Determine the [X, Y] coordinate at the center of the cell enclosing the given text.  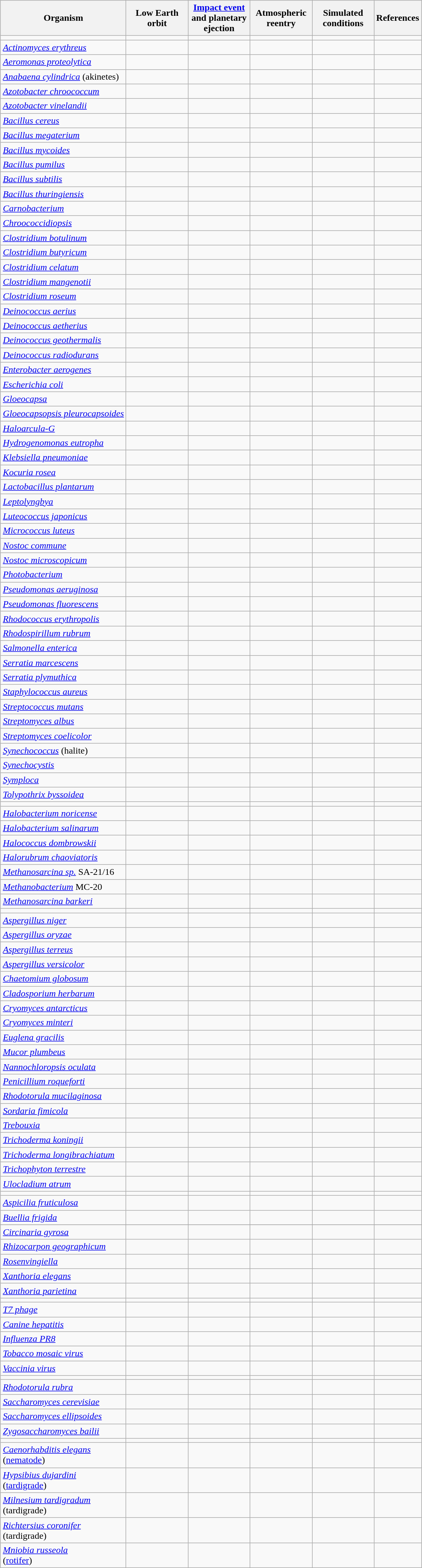
Streptomyces albus [63, 721]
Kocuria rosea [63, 472]
Symploca [63, 780]
Circinaria gyrosa [63, 1232]
Bacillus cereus [63, 120]
Synechocystis [63, 765]
Photobacterium [63, 575]
Deinococcus aerius [63, 311]
Mniobia russeola(rotifer) [63, 1555]
Pseudomonas fluorescens [63, 604]
Rhodococcus erythropolis [63, 619]
Aspergillus versicolor [63, 964]
Halorubrum chaoviatoris [63, 857]
Enterobacter aerogenes [63, 369]
Mucor plumbeus [63, 1052]
Cryomyces minteri [63, 1023]
Rhizocarpon geographicum [63, 1247]
Streptomyces coelicolor [63, 736]
Klebsiella pneumoniae [63, 458]
Milnesium tardigradum(tardigrade) [63, 1505]
Gloeocapsopsis pleurocapsoides [63, 413]
Serratia marcescens [63, 662]
Saccharomyces ellipsoides [63, 1416]
Trebouxia [63, 1125]
Rhodospirillum rubrum [63, 633]
Rhodotorula mucilaginosa [63, 1096]
Rosenvingiella [63, 1261]
Methanobacterium MC-20 [63, 886]
Xanthoria parietina [63, 1291]
Hydrogenomonas eutropha [63, 443]
Micrococcus luteus [63, 531]
Nostoc commune [63, 545]
Impact event and planetary ejection [219, 18]
Luteococcus japonicus [63, 516]
Saccharomyces cerevisiae [63, 1402]
Deinococcus aetherius [63, 326]
Clostridium roseum [63, 296]
Bacillus mycoides [63, 150]
Canine hepatitis [63, 1324]
Tolypothrix byssoidea [63, 794]
Azotobacter vinelandii [63, 106]
Bacillus megaterium [63, 135]
Aeromonas proteolytica [63, 62]
Lactobacillus plantarum [63, 487]
Simulated conditions [343, 18]
Richtersius coronifer(tardigrade) [63, 1530]
Actinomyces erythreus [63, 47]
Trichoderma longibrachiatum [63, 1155]
Buellia frigida [63, 1217]
Nannochloropsis oculata [63, 1067]
Deinococcus radiodurans [63, 355]
Deinococcus geothermalis [63, 340]
Anabaena cylindrica (akinetes) [63, 77]
Chroococcidiopsis [63, 223]
Synechococcus (halite) [63, 751]
Cladosporium herbarum [63, 993]
Vaccinia virus [63, 1368]
Halococcus dombrowskii [63, 843]
Pseudomonas aeruginosa [63, 589]
Tobacco mosaic virus [63, 1354]
Zygosaccharomyces bailii [63, 1431]
Ulocladium atrum [63, 1184]
Staphylococcus aureus [63, 692]
Methanosarcina barkeri [63, 901]
Trichophyton terrestre [63, 1169]
Clostridium butyricum [63, 252]
Xanthoria elegans [63, 1276]
Cryomyces antarcticus [63, 1008]
Haloarcula-G [63, 428]
Escherichia coli [63, 384]
Aspicilia fruticulosa [63, 1203]
Penicillium roqueforti [63, 1081]
Nostoc microscopicum [63, 560]
Hypsibius dujardini (tardigrade) [63, 1480]
Halobacterium noricense [63, 813]
References [398, 18]
Rhodotorula rubra [63, 1387]
Carnobacterium [63, 209]
Chaetomium globosum [63, 979]
Trichoderma koningii [63, 1140]
Gloeocapsa [63, 399]
Aspergillus niger [63, 920]
Low Earth orbit [157, 18]
Clostridium mangenotii [63, 282]
Bacillus subtilis [63, 179]
Atmospheric reentry [281, 18]
Organism [63, 18]
Aspergillus terreus [63, 949]
Streptococcus mutans [63, 707]
Serratia plymuthica [63, 677]
Clostridium celatum [63, 267]
Salmonella enterica [63, 648]
Halobacterium salinarum [63, 828]
Influenza PR8 [63, 1339]
Bacillus pumilus [63, 164]
Leptolyngbya [63, 501]
T7 phage [63, 1309]
Sordaria fimicola [63, 1110]
Euglena gracilis [63, 1037]
Clostridium botulinum [63, 238]
Aspergillus oryzae [63, 935]
Methanosarcina sp. SA-21/16 [63, 872]
Caenorhabditis elegans (nematode) [63, 1455]
Bacillus thuringiensis [63, 194]
Azotobacter chroococcum [63, 91]
